Detect which cell encompasses the target text, then output its (x, y) center coordinate. 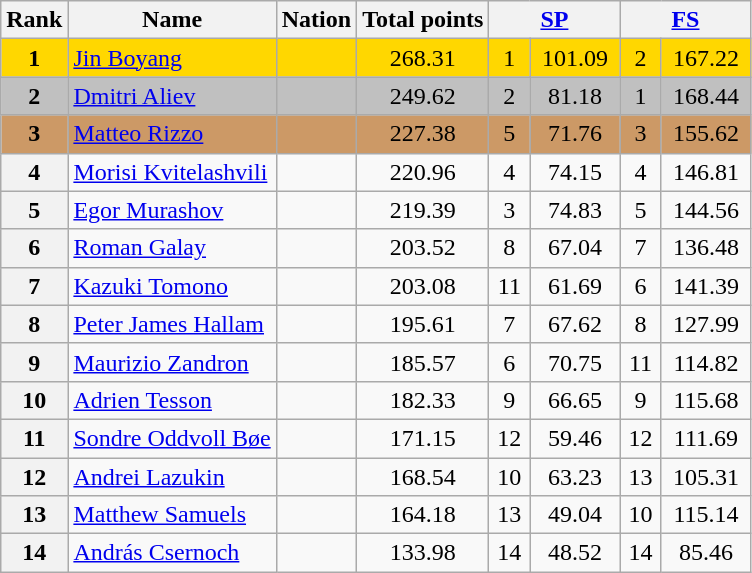
164.18 (423, 515)
Dmitri Aliev (172, 96)
Nation (316, 20)
203.08 (423, 286)
Egor Murashov (172, 210)
155.62 (706, 134)
Matthew Samuels (172, 515)
220.96 (423, 172)
203.52 (423, 248)
Rank (34, 20)
74.83 (575, 210)
227.38 (423, 134)
195.61 (423, 324)
67.62 (575, 324)
48.52 (575, 553)
70.75 (575, 362)
Name (172, 20)
Peter James Hallam (172, 324)
74.15 (575, 172)
81.18 (575, 96)
182.33 (423, 400)
249.62 (423, 96)
133.98 (423, 553)
101.09 (575, 58)
146.81 (706, 172)
Matteo Rizzo (172, 134)
67.04 (575, 248)
66.65 (575, 400)
127.99 (706, 324)
Adrien Tesson (172, 400)
171.15 (423, 438)
167.22 (706, 58)
85.46 (706, 553)
141.39 (706, 286)
Sondre Oddvoll Bøe (172, 438)
Total points (423, 20)
168.44 (706, 96)
268.31 (423, 58)
61.69 (575, 286)
136.48 (706, 248)
105.31 (706, 477)
59.46 (575, 438)
Kazuki Tomono (172, 286)
115.14 (706, 515)
Morisi Kvitelashvili (172, 172)
115.68 (706, 400)
63.23 (575, 477)
111.69 (706, 438)
219.39 (423, 210)
Jin Boyang (172, 58)
49.04 (575, 515)
114.82 (706, 362)
FS (686, 20)
SP (554, 20)
168.54 (423, 477)
Andrei Lazukin (172, 477)
144.56 (706, 210)
Maurizio Zandron (172, 362)
185.57 (423, 362)
András Csernoch (172, 553)
Roman Galay (172, 248)
71.76 (575, 134)
